Extract the (X, Y) coordinate from the center of the cell holding the provided text.  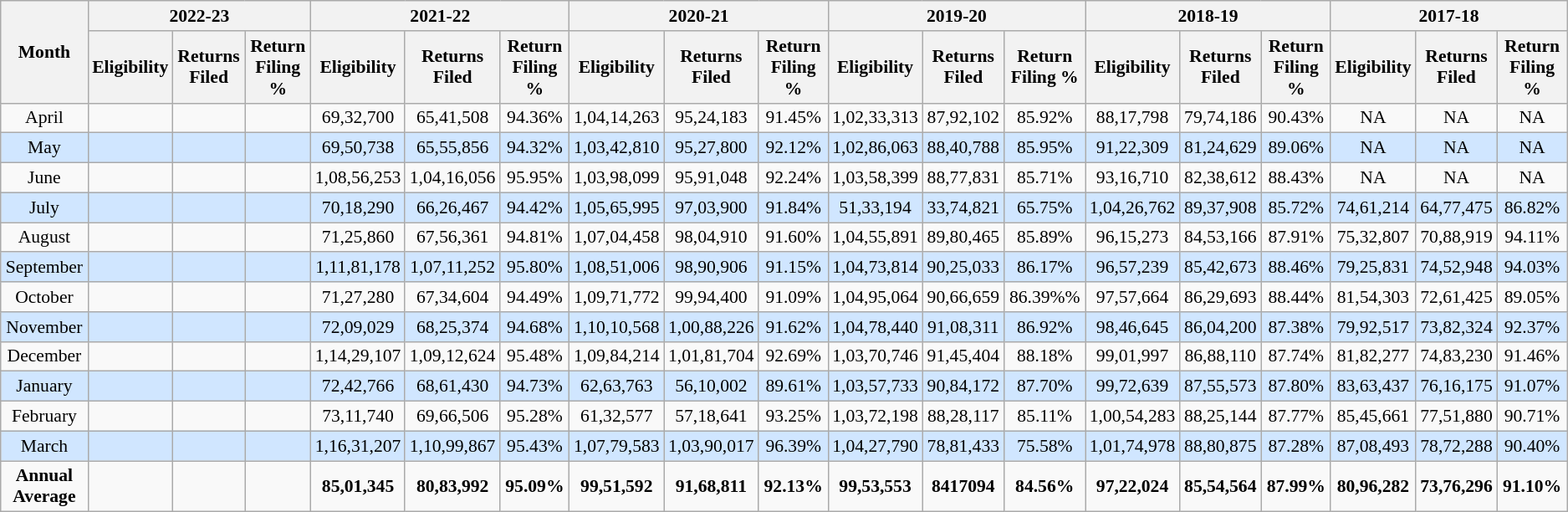
88.46% (1296, 268)
95,24,183 (711, 118)
94.73% (535, 387)
90.43% (1296, 118)
2022-23 (199, 16)
62,63,763 (617, 387)
1,00,54,283 (1132, 417)
94.68% (535, 327)
1,04,26,762 (1132, 207)
68,61,430 (452, 387)
Month (44, 52)
92.69% (793, 356)
85.11% (1045, 417)
1,03,57,733 (875, 387)
1,02,33,313 (875, 118)
1,09,12,624 (452, 356)
91.07% (1532, 387)
95.43% (535, 446)
87,55,573 (1220, 387)
85.95% (1045, 148)
70,18,290 (358, 207)
98,46,645 (1132, 327)
91,68,811 (711, 487)
1,07,04,458 (617, 238)
90,25,033 (963, 268)
8417094 (963, 487)
68,25,374 (452, 327)
June (44, 178)
88,40,788 (963, 148)
89.06% (1296, 148)
87.80% (1296, 387)
2019-20 (957, 16)
65,41,508 (452, 118)
1,05,65,995 (617, 207)
88.18% (1045, 356)
1,08,56,253 (358, 178)
1,03,70,746 (875, 356)
2017-18 (1448, 16)
90.71% (1532, 417)
May (44, 148)
99,01,997 (1132, 356)
94.49% (535, 297)
1,09,71,772 (617, 297)
72,61,425 (1457, 297)
72,42,766 (358, 387)
1,03,42,810 (617, 148)
1,04,27,790 (875, 446)
91.15% (793, 268)
85.71% (1045, 178)
90,84,172 (963, 387)
April (44, 118)
September (44, 268)
91.62% (793, 327)
86.17% (1045, 268)
92.13% (793, 487)
88,17,798 (1132, 118)
2018-19 (1208, 16)
81,82,277 (1373, 356)
94.81% (535, 238)
73,82,324 (1457, 327)
91.10% (1532, 487)
99,51,592 (617, 487)
99,94,400 (711, 297)
91,08,311 (963, 327)
73,76,296 (1457, 487)
1,04,95,064 (875, 297)
92.37% (1532, 327)
99,53,553 (875, 487)
1,10,99,867 (452, 446)
95.95% (535, 178)
85.92% (1045, 118)
1,03,98,099 (617, 178)
94.11% (1532, 238)
97,57,664 (1132, 297)
91.84% (793, 207)
86,88,110 (1220, 356)
94.36% (535, 118)
July (44, 207)
87.28% (1296, 446)
87.77% (1296, 417)
78,72,288 (1457, 446)
86.39%% (1045, 297)
1,14,29,107 (358, 356)
95.80% (535, 268)
89,37,908 (1220, 207)
67,56,361 (452, 238)
86.92% (1045, 327)
1,07,79,583 (617, 446)
94.32% (535, 148)
1,04,16,056 (452, 178)
70,88,919 (1457, 238)
91,45,404 (963, 356)
87,92,102 (963, 118)
97,03,900 (711, 207)
83,63,437 (1373, 387)
89.61% (793, 387)
1,02,86,063 (875, 148)
1,04,78,440 (875, 327)
77,51,880 (1457, 417)
80,83,992 (452, 487)
72,09,029 (358, 327)
89.05% (1532, 297)
1,03,72,198 (875, 417)
85,54,564 (1220, 487)
March (44, 446)
74,61,214 (1373, 207)
85,45,661 (1373, 417)
95,91,048 (711, 178)
88,80,875 (1220, 446)
91,22,309 (1132, 148)
96,57,239 (1132, 268)
78,81,433 (963, 446)
73,11,740 (358, 417)
91.46% (1532, 356)
57,18,641 (711, 417)
84.56% (1045, 487)
75.58% (1045, 446)
93,16,710 (1132, 178)
71,25,860 (358, 238)
94.42% (535, 207)
August (44, 238)
95.09% (535, 487)
65,55,856 (452, 148)
33,74,821 (963, 207)
95.48% (535, 356)
Annual Average (44, 487)
1,08,51,006 (617, 268)
1,00,88,226 (711, 327)
88,25,144 (1220, 417)
86,29,693 (1220, 297)
2020-21 (699, 16)
87.70% (1045, 387)
88.44% (1296, 297)
95.28% (535, 417)
69,50,738 (358, 148)
92.24% (793, 178)
67,34,604 (452, 297)
65.75% (1045, 207)
74,83,230 (1457, 356)
1,10,10,568 (617, 327)
97,22,024 (1132, 487)
82,38,612 (1220, 178)
1,03,90,017 (711, 446)
69,32,700 (358, 118)
86,04,200 (1220, 327)
80,96,282 (1373, 487)
December (44, 356)
88,28,117 (963, 417)
1,01,81,704 (711, 356)
81,24,629 (1220, 148)
2021-22 (440, 16)
56,10,002 (711, 387)
94.03% (1532, 268)
1,07,11,252 (452, 268)
98,90,906 (711, 268)
79,92,517 (1373, 327)
1,09,84,214 (617, 356)
1,01,74,978 (1132, 446)
November (44, 327)
81,54,303 (1373, 297)
71,27,280 (358, 297)
99,72,639 (1132, 387)
96.39% (793, 446)
51,33,194 (875, 207)
91.60% (793, 238)
87,08,493 (1373, 446)
1,11,81,178 (358, 268)
1,04,14,263 (617, 118)
98,04,910 (711, 238)
61,32,577 (617, 417)
86.82% (1532, 207)
October (44, 297)
85.72% (1296, 207)
88,77,831 (963, 178)
89,80,465 (963, 238)
75,32,807 (1373, 238)
87.91% (1296, 238)
91.09% (793, 297)
64,77,475 (1457, 207)
1,04,73,814 (875, 268)
February (44, 417)
87.74% (1296, 356)
76,16,175 (1457, 387)
85,42,673 (1220, 268)
87.99% (1296, 487)
1,03,58,399 (875, 178)
90,66,659 (963, 297)
66,26,467 (452, 207)
96,15,273 (1132, 238)
74,52,948 (1457, 268)
93.25% (793, 417)
79,25,831 (1373, 268)
87.38% (1296, 327)
85,01,345 (358, 487)
90.40% (1532, 446)
1,16,31,207 (358, 446)
1,04,55,891 (875, 238)
79,74,186 (1220, 118)
69,66,506 (452, 417)
88.43% (1296, 178)
91.45% (793, 118)
92.12% (793, 148)
January (44, 387)
84,53,166 (1220, 238)
95,27,800 (711, 148)
85.89% (1045, 238)
